Detect which cell encompasses the target text, then output its (x, y) center coordinate. 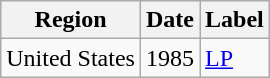
1985 (170, 58)
LP (235, 58)
Label (235, 20)
Date (170, 20)
United States (71, 58)
Region (71, 20)
